Output the (x, y) coordinate of the center of the cell containing the given text.  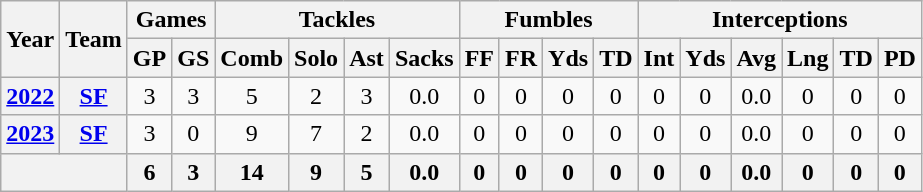
14 (252, 172)
2022 (30, 96)
Lng (808, 58)
GP (149, 58)
Comb (252, 58)
Int (659, 58)
2023 (30, 134)
Team (94, 39)
Fumbles (548, 20)
Year (30, 39)
PD (900, 58)
Tackles (337, 20)
FF (479, 58)
FR (520, 58)
Ast (367, 58)
Solo (316, 58)
6 (149, 172)
Interceptions (780, 20)
GS (194, 58)
Sacks (424, 58)
Games (170, 20)
7 (316, 134)
Avg (756, 58)
